Identify which cell holds the provided text, then report its (X, Y) central coordinate. 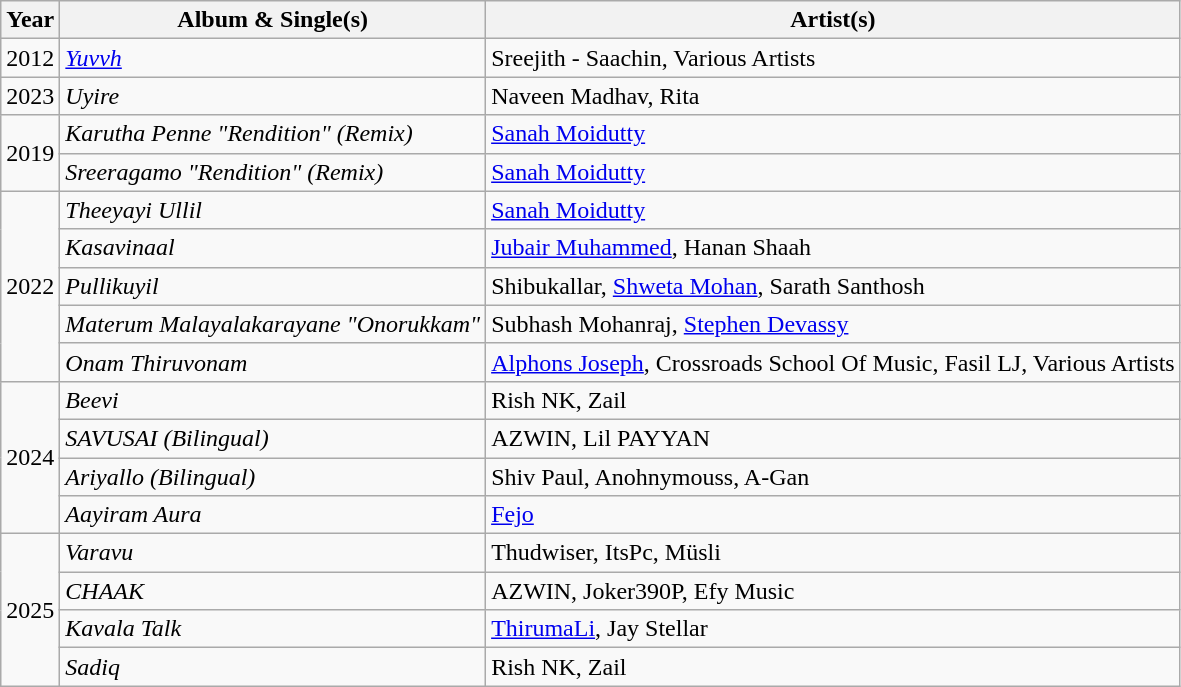
Aayiram Aura (273, 515)
Fejo (834, 515)
AZWIN, Lil PAYYAN (834, 438)
2022 (30, 286)
Uyire (273, 96)
Kasavinaal (273, 248)
2019 (30, 153)
Jubair Muhammed, Hanan Shaah (834, 248)
Ariyallo (Bilingual) (273, 477)
2024 (30, 457)
Sreeragamo "Rendition" (Remix) (273, 172)
2023 (30, 96)
Beevi (273, 400)
CHAAK (273, 591)
Theeyayi Ullil (273, 210)
SAVUSAI (Bilingual) (273, 438)
Album & Single(s) (273, 20)
Yuvvh (273, 58)
Pullikuyil (273, 286)
Alphons Joseph, Crossroads School Of Music, Fasil LJ, Various Artists (834, 362)
ThirumaLi, Jay Stellar (834, 629)
Onam Thiruvonam (273, 362)
Karutha Penne "Rendition" (Remix) (273, 134)
Materum Malayalakarayane "Onorukkam" (273, 324)
Shiv Paul, Anohnymouss, A-Gan (834, 477)
2025 (30, 610)
2012 (30, 58)
Thudwiser, ItsPc, Müsli (834, 553)
Sadiq (273, 667)
Year (30, 20)
Subhash Mohanraj, Stephen Devassy (834, 324)
Sreejith - Saachin, Various Artists (834, 58)
Kavala Talk (273, 629)
AZWIN, Joker390P, Efy Music (834, 591)
Shibukallar, Shweta Mohan, Sarath Santhosh (834, 286)
Naveen Madhav, Rita (834, 96)
Varavu (273, 553)
Artist(s) (834, 20)
